Identify which cell holds the provided text, then report its (X, Y) central coordinate. 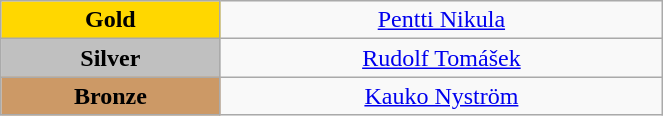
Bronze (110, 96)
Kauko Nyström (442, 96)
Rudolf Tomášek (442, 58)
Silver (110, 58)
Pentti Nikula (442, 20)
Gold (110, 20)
